From the cell containing the given text, extract its center point as (x, y) coordinate. 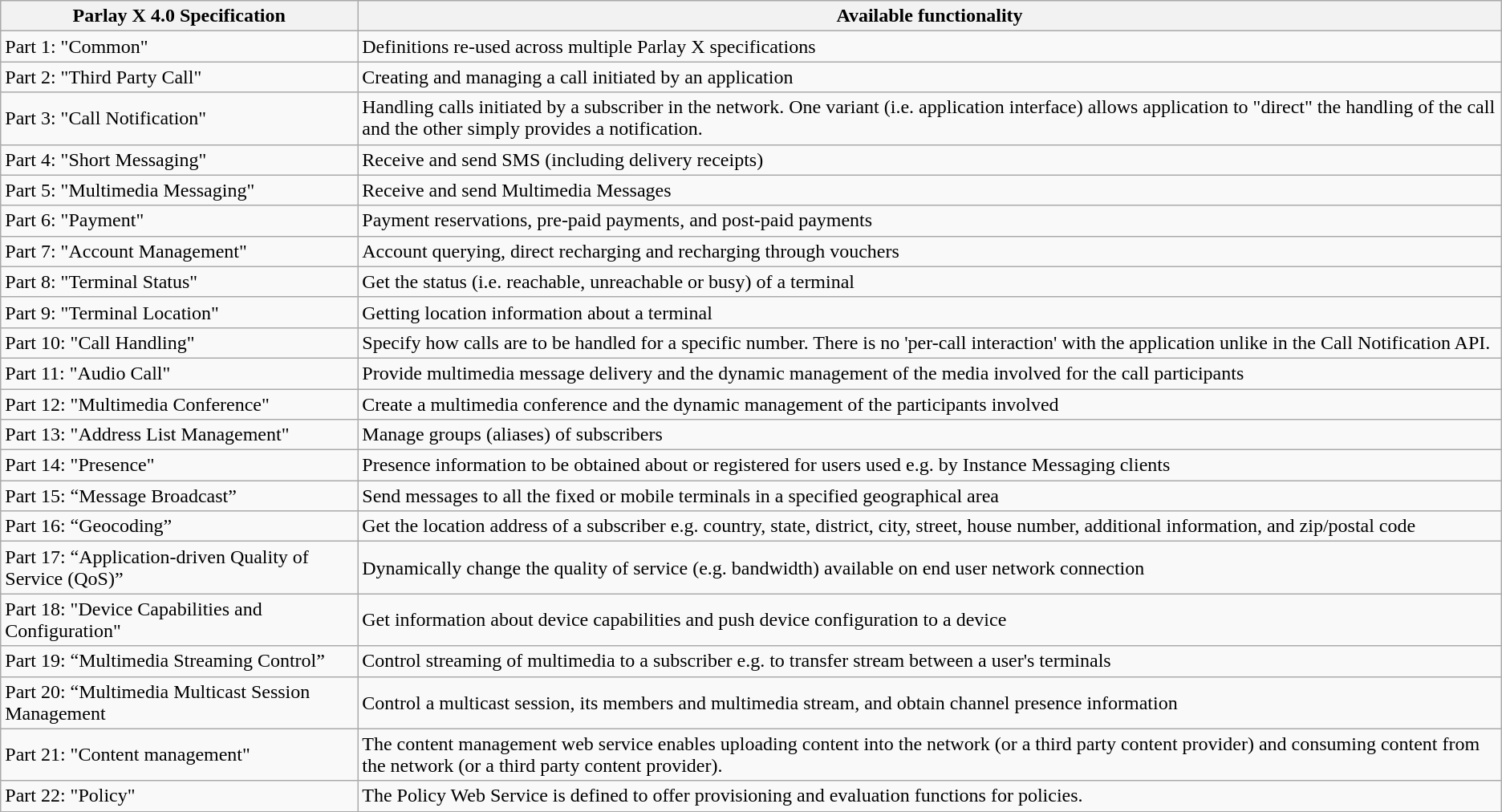
Available functionality (929, 16)
Part 10: "Call Handling" (180, 343)
Part 21: "Content management" (180, 754)
Part 13: "Address List Management" (180, 435)
Part 5: "Multimedia Messaging" (180, 190)
Part 3: "Call Notification" (180, 119)
Get the status (i.e. reachable, unreachable or busy) of a terminal (929, 282)
Parlay X 4.0 Specification (180, 16)
Provide multimedia message delivery and the dynamic management of the media involved for the call participants (929, 373)
The Policy Web Service is defined to offer provisioning and evaluation functions for policies. (929, 796)
Creating and managing a call initiated by an application (929, 77)
Part 7: "Account Management" (180, 251)
Part 2: "Third Party Call" (180, 77)
Control streaming of multimedia to a subscriber e.g. to transfer stream between a user's terminals (929, 661)
Control a multicast session, its members and multimedia stream, and obtain channel presence information (929, 703)
Part 9: "Terminal Location" (180, 312)
Receive and send Multimedia Messages (929, 190)
Part 19: “Multimedia Streaming Control” (180, 661)
Get information about device capabilities and push device configuration to a device (929, 619)
Presence information to be obtained about or registered for users used e.g. by Instance Messaging clients (929, 465)
Part 17: “Application-driven Quality of Service (QoS)” (180, 568)
Part 16: “Geocoding” (180, 526)
Part 14: "Presence" (180, 465)
Getting location information about a terminal (929, 312)
Part 11: "Audio Call" (180, 373)
Send messages to all the fixed or mobile terminals in a specified geographical area (929, 496)
Part 18: "Device Capabilities and Configuration" (180, 619)
Get the location address of a subscriber e.g. country, state, district, city, street, house number, additional information, and zip/postal code (929, 526)
Dynamically change the quality of service (e.g. bandwidth) available on end user network connection (929, 568)
Part 8: "Terminal Status" (180, 282)
Part 6: "Payment" (180, 221)
Part 15: “Message Broadcast” (180, 496)
Part 12: "Multimedia Conference" (180, 404)
Part 1: "Common" (180, 47)
Create a multimedia conference and the dynamic management of the participants involved (929, 404)
Manage groups (aliases) of subscribers (929, 435)
Part 20: “Multimedia Multicast Session Management (180, 703)
Payment reservations, pre-paid payments, and post-paid payments (929, 221)
Definitions re-used across multiple Parlay X specifications (929, 47)
Part 22: "Policy" (180, 796)
Account querying, direct recharging and recharging through vouchers (929, 251)
Part 4: "Short Messaging" (180, 160)
Receive and send SMS (including delivery receipts) (929, 160)
